Return (x, y) of the center of cell containing provided text 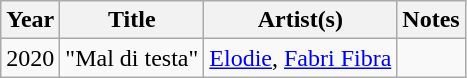
Year (30, 20)
Title (132, 20)
Notes (431, 20)
"Mal di testa" (132, 58)
Artist(s) (300, 20)
2020 (30, 58)
Elodie, Fabri Fibra (300, 58)
